Search for the cell housing the specified text and yield its [x, y] center coordinate. 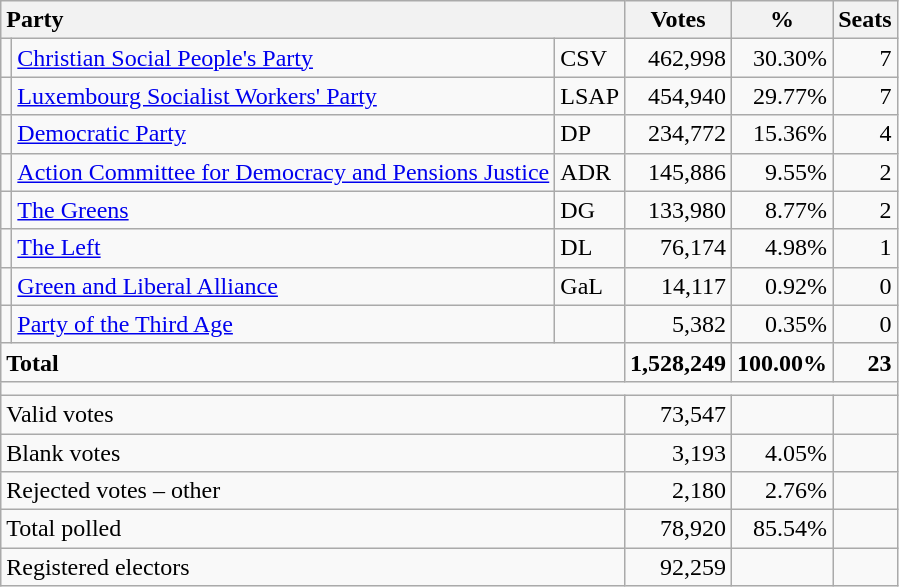
% [782, 20]
145,886 [678, 172]
Democratic Party [284, 134]
Luxembourg Socialist Workers' Party [284, 96]
8.77% [782, 210]
Seats [865, 20]
1 [865, 248]
0.35% [782, 324]
2.76% [782, 491]
4.05% [782, 453]
Votes [678, 20]
23 [865, 362]
1,528,249 [678, 362]
DL [590, 248]
92,259 [678, 567]
2,180 [678, 491]
Green and Liberal Alliance [284, 286]
78,920 [678, 529]
133,980 [678, 210]
Valid votes [313, 414]
14,117 [678, 286]
73,547 [678, 414]
LSAP [590, 96]
GaL [590, 286]
The Left [284, 248]
234,772 [678, 134]
76,174 [678, 248]
9.55% [782, 172]
Party [313, 20]
Party of the Third Age [284, 324]
Blank votes [313, 453]
Christian Social People's Party [284, 58]
29.77% [782, 96]
5,382 [678, 324]
15.36% [782, 134]
4.98% [782, 248]
Rejected votes – other [313, 491]
30.30% [782, 58]
Registered electors [313, 567]
3,193 [678, 453]
454,940 [678, 96]
85.54% [782, 529]
Total [313, 362]
CSV [590, 58]
The Greens [284, 210]
ADR [590, 172]
DP [590, 134]
4 [865, 134]
462,998 [678, 58]
DG [590, 210]
Action Committee for Democracy and Pensions Justice [284, 172]
Total polled [313, 529]
0.92% [782, 286]
100.00% [782, 362]
